Capture the cell that displays the provided text and extract its [x, y] central coordinate. 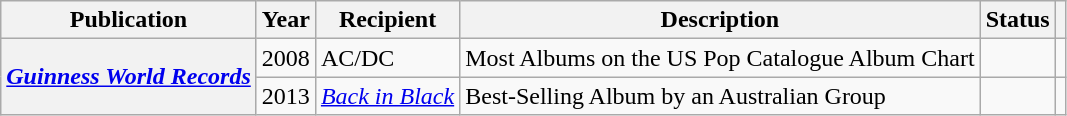
Description [720, 20]
Recipient [387, 20]
Most Albums on the US Pop Catalogue Album Chart [720, 58]
Guinness World Records [129, 77]
Best-Selling Album by an Australian Group [720, 96]
Status [1018, 20]
Year [286, 20]
2013 [286, 96]
2008 [286, 58]
Publication [129, 20]
Back in Black [387, 96]
AC/DC [387, 58]
